Detect which cell encompasses the target text, then output its (x, y) center coordinate. 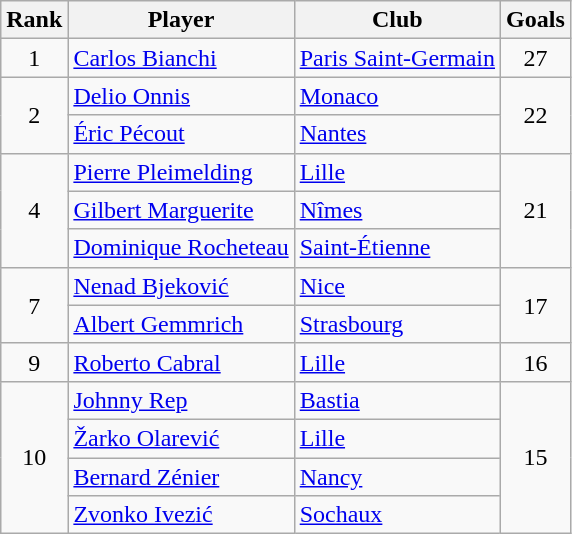
Rank (34, 20)
Zvonko Ivezić (181, 515)
21 (536, 210)
Delio Onnis (181, 96)
Monaco (397, 96)
Bastia (397, 400)
Nîmes (397, 210)
Paris Saint-Germain (397, 58)
Nenad Bjeković (181, 286)
Albert Gemmrich (181, 324)
Carlos Bianchi (181, 58)
Pierre Pleimelding (181, 172)
7 (34, 305)
Bernard Zénier (181, 477)
16 (536, 362)
Nice (397, 286)
Roberto Cabral (181, 362)
2 (34, 115)
22 (536, 115)
15 (536, 457)
4 (34, 210)
Nantes (397, 134)
Saint-Étienne (397, 248)
Player (181, 20)
27 (536, 58)
Goals (536, 20)
10 (34, 457)
1 (34, 58)
Dominique Rocheteau (181, 248)
Strasbourg (397, 324)
Gilbert Marguerite (181, 210)
Éric Pécout (181, 134)
Nancy (397, 477)
9 (34, 362)
Club (397, 20)
17 (536, 305)
Sochaux (397, 515)
Johnny Rep (181, 400)
Žarko Olarević (181, 438)
